From the cell containing the given text, extract its center point as (x, y) coordinate. 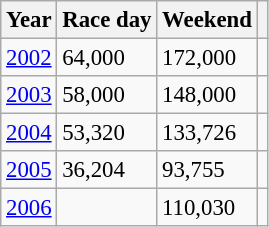
Race day (107, 20)
148,000 (207, 95)
Weekend (207, 20)
2005 (29, 170)
36,204 (107, 170)
58,000 (107, 95)
2006 (29, 208)
110,030 (207, 208)
64,000 (107, 58)
Year (29, 20)
133,726 (207, 133)
2004 (29, 133)
2002 (29, 58)
93,755 (207, 170)
2003 (29, 95)
172,000 (207, 58)
53,320 (107, 133)
